Locate the cell with the specified text and output its [X, Y] center coordinate. 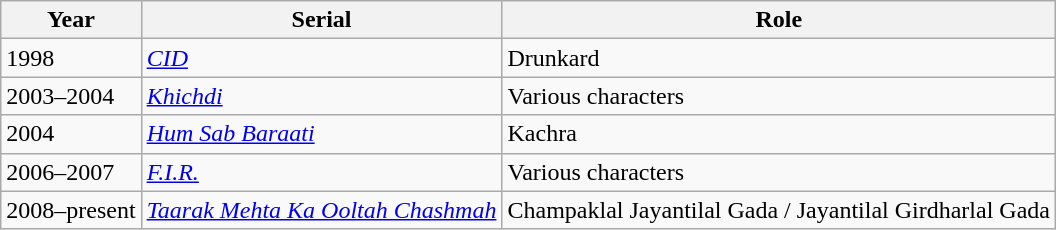
Year [71, 20]
Drunkard [779, 58]
Hum Sab Baraati [322, 134]
1998 [71, 58]
2003–2004 [71, 96]
Role [779, 20]
Taarak Mehta Ka Ooltah Chashmah [322, 210]
2008–present [71, 210]
Khichdi [322, 96]
2004 [71, 134]
F.I.R. [322, 172]
Kachra [779, 134]
2006–2007 [71, 172]
CID [322, 58]
Champaklal Jayantilal Gada / Jayantilal Girdharlal Gada [779, 210]
Serial [322, 20]
